From the cell containing the given text, extract its center point as [X, Y] coordinate. 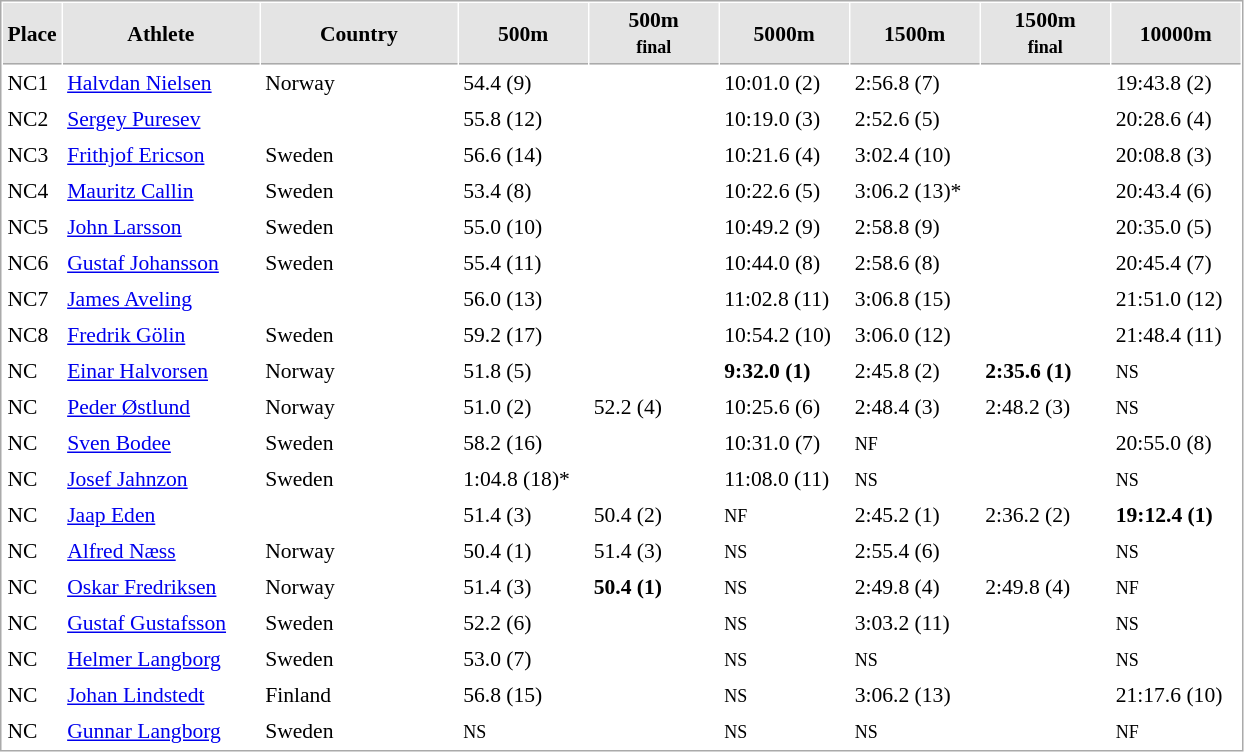
54.4 (9) [524, 83]
55.8 (12) [524, 119]
Einar Halvorsen [161, 371]
3:06.8 (15) [914, 299]
21:17.6 (10) [1176, 695]
NC7 [32, 299]
2:48.4 (3) [914, 407]
Gunnar Langborg [161, 731]
10000m [1176, 34]
9:32.0 (1) [784, 371]
20:28.6 (4) [1176, 119]
James Aveling [161, 299]
10:54.2 (10) [784, 335]
10:19.0 (3) [784, 119]
Athlete [161, 34]
20:45.4 (7) [1176, 263]
55.0 (10) [524, 227]
2:56.8 (7) [914, 83]
Oskar Fredriksen [161, 587]
56.6 (14) [524, 155]
10:49.2 (9) [784, 227]
Halvdan Nielsen [161, 83]
56.0 (13) [524, 299]
Helmer Langborg [161, 659]
20:55.0 (8) [1176, 443]
55.4 (11) [524, 263]
Johan Lindstedt [161, 695]
1:04.8 (18)* [524, 479]
2:58.8 (9) [914, 227]
10:25.6 (6) [784, 407]
NC2 [32, 119]
2:52.6 (5) [914, 119]
2:58.6 (8) [914, 263]
11:02.8 (11) [784, 299]
19:43.8 (2) [1176, 83]
10:21.6 (4) [784, 155]
Country [359, 34]
3:06.0 (12) [914, 335]
Josef Jahnzon [161, 479]
Jaap Eden [161, 515]
58.2 (16) [524, 443]
50.4 (2) [654, 515]
Sergey Puresev [161, 119]
19:12.4 (1) [1176, 515]
20:35.0 (5) [1176, 227]
NC4 [32, 191]
2:45.2 (1) [914, 515]
500m [524, 34]
Gustaf Gustafsson [161, 623]
NC8 [32, 335]
2:55.4 (6) [914, 551]
10:31.0 (7) [784, 443]
2:35.6 (1) [1046, 371]
500mfinal [654, 34]
Place [32, 34]
20:43.4 (6) [1176, 191]
11:08.0 (11) [784, 479]
3:06.2 (13)* [914, 191]
NC5 [32, 227]
51.0 (2) [524, 407]
NC3 [32, 155]
John Larsson [161, 227]
Sven Bodee [161, 443]
20:08.8 (3) [1176, 155]
3:02.4 (10) [914, 155]
Frithjof Ericson [161, 155]
21:51.0 (12) [1176, 299]
2:36.2 (2) [1046, 515]
59.2 (17) [524, 335]
52.2 (4) [654, 407]
3:06.2 (13) [914, 695]
10:44.0 (8) [784, 263]
Alfred Næss [161, 551]
Gustaf Johansson [161, 263]
21:48.4 (11) [1176, 335]
53.4 (8) [524, 191]
53.0 (7) [524, 659]
Finland [359, 695]
1500mfinal [1046, 34]
NC6 [32, 263]
10:01.0 (2) [784, 83]
Mauritz Callin [161, 191]
52.2 (6) [524, 623]
2:45.8 (2) [914, 371]
1500m [914, 34]
5000m [784, 34]
51.8 (5) [524, 371]
NC1 [32, 83]
Peder Østlund [161, 407]
Fredrik Gölin [161, 335]
56.8 (15) [524, 695]
10:22.6 (5) [784, 191]
3:03.2 (11) [914, 623]
2:48.2 (3) [1046, 407]
